Locate the cell with the specified text and output its (x, y) center coordinate. 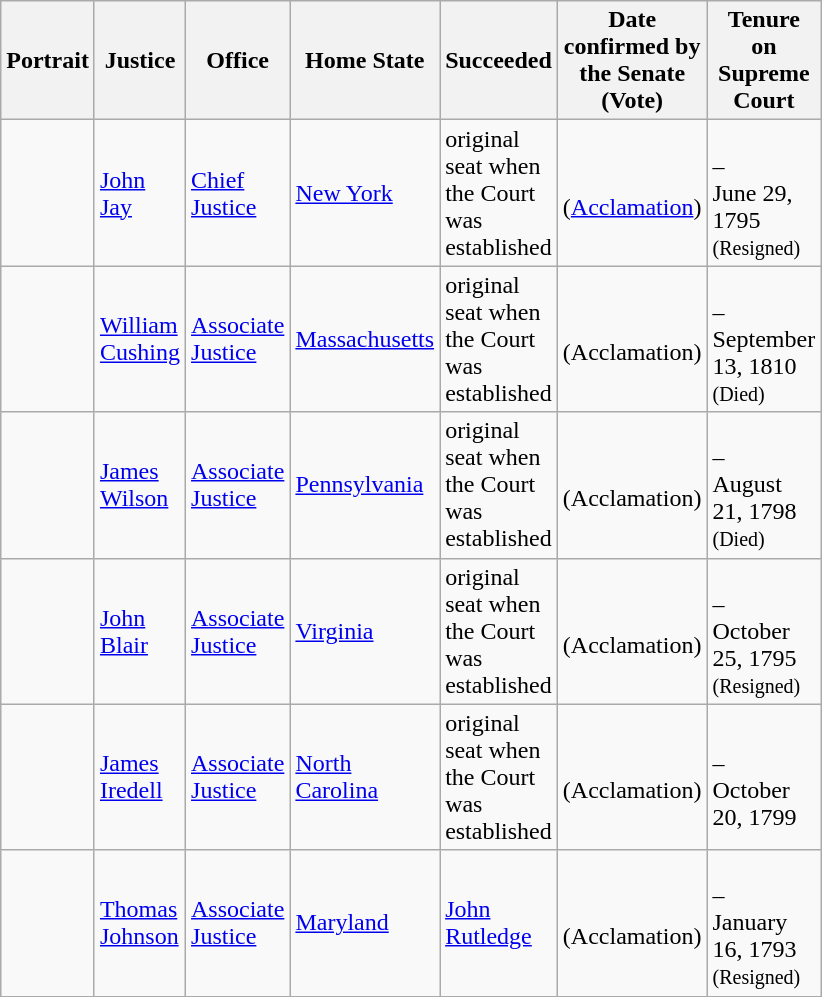
Virginia (365, 631)
Maryland (365, 923)
John Blair (140, 631)
Office (238, 60)
New York (365, 193)
Portrait (48, 60)
Chief Justice (238, 193)
William Cushing (140, 339)
Date confirmed by the Senate(Vote) (632, 60)
Tenure on Supreme Court (764, 60)
North Carolina (365, 777)
Pennsylvania (365, 485)
James Wilson (140, 485)
–October 20, 1799 (764, 777)
Home State (365, 60)
–January 16, 1793(Resigned) (764, 923)
–June 29, 1795(Resigned) (764, 193)
Massachusetts (365, 339)
John Jay (140, 193)
Succeeded (499, 60)
–August 21, 1798(Died) (764, 485)
Justice (140, 60)
–September 13, 1810(Died) (764, 339)
–October 25, 1795(Resigned) (764, 631)
James Iredell (140, 777)
Thomas Johnson (140, 923)
John Rutledge (499, 923)
